From the cell containing the given text, extract its center point as (X, Y) coordinate. 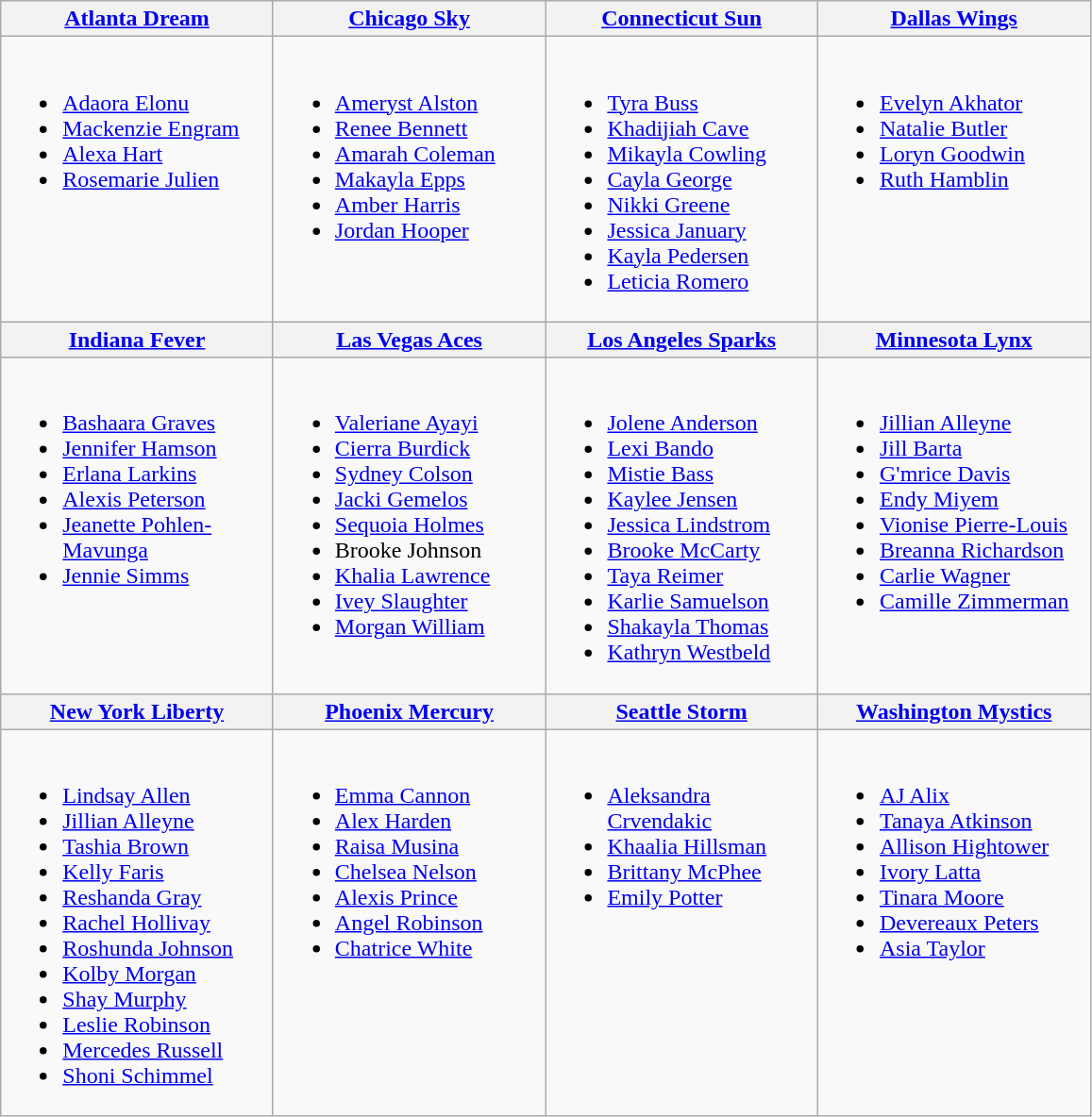
Emma CannonAlex HardenRaisa MusinaChelsea NelsonAlexis PrinceAngel RobinsonChatrice White (410, 923)
Phoenix Mercury (410, 711)
AJ AlixTanaya AtkinsonAllison HightowerIvory LattaTinara MooreDevereaux PetersAsia Taylor (953, 923)
Aleksandra CrvendakicKhaalia HillsmanBrittany McPheeEmily Potter (681, 923)
Indiana Fever (138, 340)
Atlanta Dream (138, 19)
Jillian AlleyneJill BartaG'mrice DavisEndy MiyemVionise Pierre-LouisBreanna RichardsonCarlie WagnerCamille Zimmerman (953, 525)
Valeriane AyayiCierra BurdickSydney ColsonJacki GemelosSequoia HolmesBrooke JohnsonKhalia LawrenceIvey SlaughterMorgan William (410, 525)
Jolene AndersonLexi BandoMistie BassKaylee JensenJessica LindstromBrooke McCartyTaya ReimerKarlie SamuelsonShakayla ThomasKathryn Westbeld (681, 525)
Chicago Sky (410, 19)
Los Angeles Sparks (681, 340)
Seattle Storm (681, 711)
Evelyn AkhatorNatalie ButlerLoryn GoodwinRuth Hamblin (953, 179)
Tyra BussKhadijiah CaveMikayla CowlingCayla GeorgeNikki GreeneJessica JanuaryKayla PedersenLeticia Romero (681, 179)
Bashaara GravesJennifer HamsonErlana LarkinsAlexis PetersonJeanette Pohlen-MavungaJennie Simms (138, 525)
Washington Mystics (953, 711)
Minnesota Lynx (953, 340)
Las Vegas Aces (410, 340)
Connecticut Sun (681, 19)
New York Liberty (138, 711)
Adaora ElonuMackenzie EngramAlexa HartRosemarie Julien (138, 179)
Dallas Wings (953, 19)
Ameryst AlstonRenee BennettAmarah ColemanMakayla EppsAmber HarrisJordan Hooper (410, 179)
